Return (X, Y) of the center of cell containing provided text 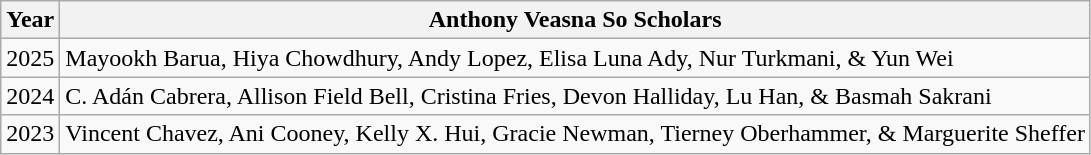
2024 (30, 96)
C. Adán Cabrera, Allison Field Bell, Cristina Fries, Devon Halliday, Lu Han, & Basmah Sakrani (576, 96)
Mayookh Barua, Hiya Chowdhury, Andy Lopez, Elisa Luna Ady, Nur Turkmani, & Yun Wei (576, 58)
Vincent Chavez, Ani Cooney, Kelly X. Hui, Gracie Newman, Tierney Oberhammer, & Marguerite Sheffer (576, 134)
2023 (30, 134)
2025 (30, 58)
Anthony Veasna So Scholars (576, 20)
Year (30, 20)
